Search for the cell housing the specified text and yield its [X, Y] center coordinate. 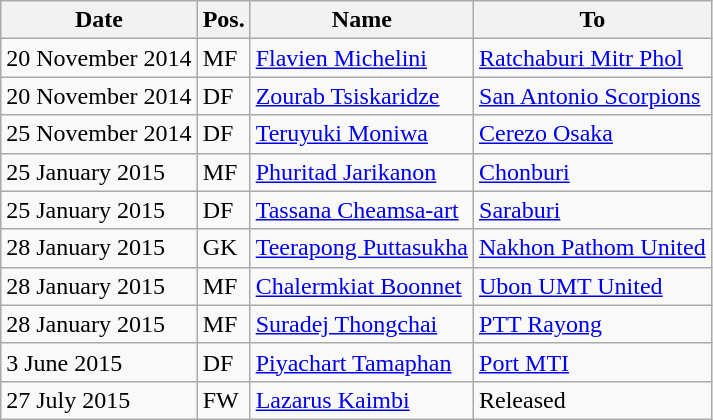
Piyachart Tamaphan [362, 362]
Tassana Cheamsa-art [362, 210]
Chonburi [593, 172]
FW [224, 400]
Phuritad Jarikanon [362, 172]
To [593, 20]
Teruyuki Moniwa [362, 134]
Saraburi [593, 210]
Chalermkiat Boonnet [362, 286]
Lazarus Kaimbi [362, 400]
Pos. [224, 20]
Cerezo Osaka [593, 134]
Name [362, 20]
San Antonio Scorpions [593, 96]
Released [593, 400]
25 November 2014 [99, 134]
PTT Rayong [593, 324]
Nakhon Pathom United [593, 248]
Teerapong Puttasukha [362, 248]
Ubon UMT United [593, 286]
Zourab Tsiskaridze [362, 96]
3 June 2015 [99, 362]
Ratchaburi Mitr Phol [593, 58]
Suradej Thongchai [362, 324]
Flavien Michelini [362, 58]
Port MTI [593, 362]
GK [224, 248]
27 July 2015 [99, 400]
Date [99, 20]
